Find where the given text appears and provide that cell's center as [X, Y] coordinate. 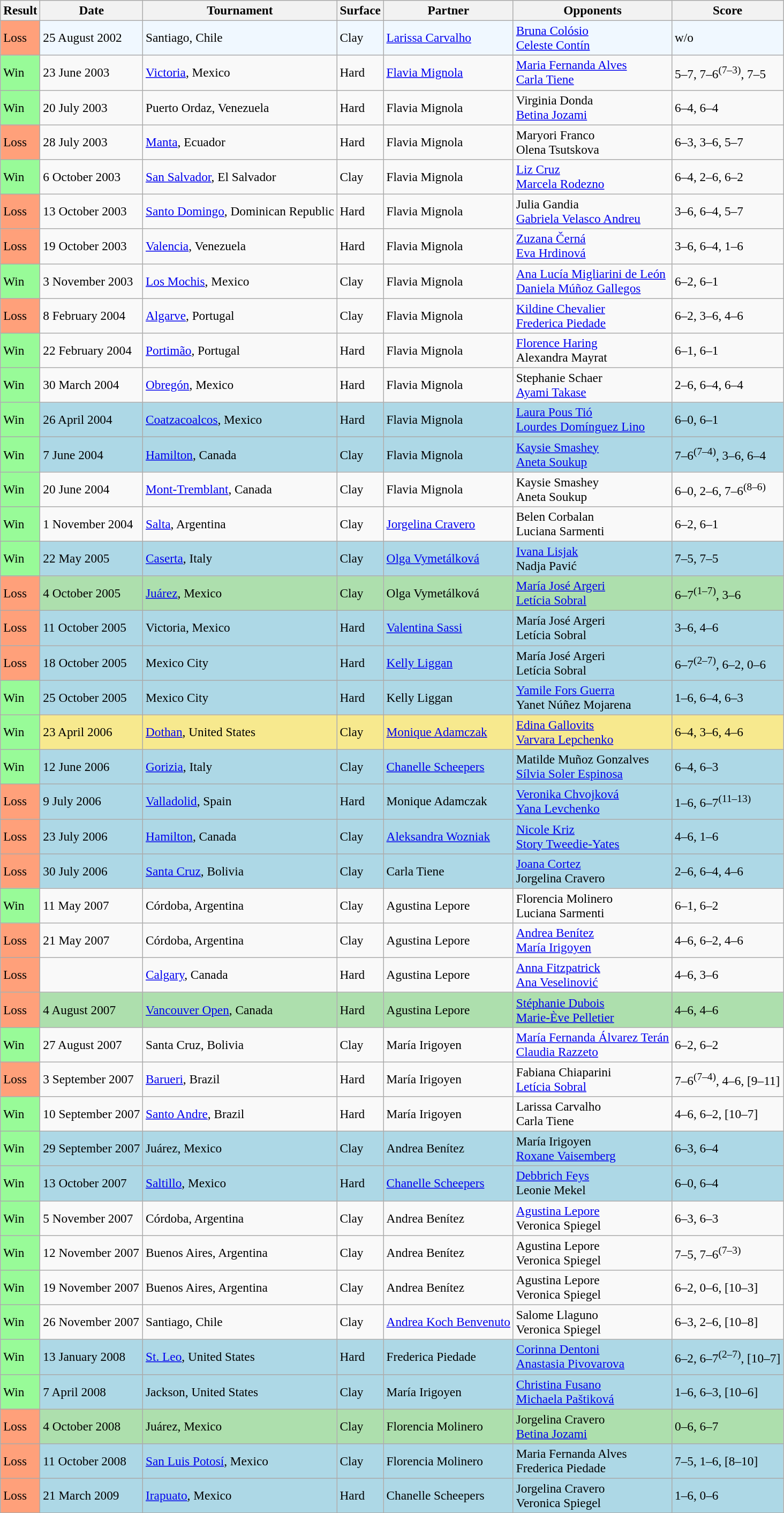
6–4, 6–4 [728, 107]
1–6, 6–3, [10–6] [728, 1392]
4–6, 4–6 [728, 1009]
12 June 2006 [92, 766]
Surface [360, 10]
25 August 2002 [92, 38]
13 January 2008 [92, 1357]
20 July 2003 [92, 107]
13 October 2003 [92, 211]
Opponents [592, 10]
Larissa Carvalho Carla Tiene [592, 1113]
San Luis Potosí, Mexico [240, 1460]
3 September 2007 [92, 1079]
23 July 2006 [92, 836]
Carla Tiene [448, 871]
6–4, 3–6, 4–6 [728, 732]
Vancouver Open, Canada [240, 1009]
6–3, 2–6, [10–8] [728, 1322]
Los Mochis, Mexico [240, 281]
Jorgelina Cravero [448, 524]
Bruna Colósio Celeste Contín [592, 38]
Valentina Sassi [448, 628]
Aleksandra Wozniak [448, 836]
6–1, 6–2 [728, 905]
4–6, 1–6 [728, 836]
Obregón, Mexico [240, 385]
20 June 2004 [92, 489]
Larissa Carvalho [448, 38]
5 November 2007 [92, 1218]
25 October 2005 [92, 698]
Maria Fernanda Alves Carla Tiene [592, 73]
13 October 2007 [92, 1183]
Coatzacoalcos, Mexico [240, 420]
Julia Gandia Gabriela Velasco Andreu [592, 211]
Manta, Ecuador [240, 141]
Algarve, Portugal [240, 315]
Score [728, 10]
9 July 2006 [92, 802]
Date [92, 10]
Santo Andre, Brazil [240, 1113]
Irapuato, Mexico [240, 1496]
7–6(7–4), 3–6, 6–4 [728, 454]
Joana Cortez Jorgelina Cravero [592, 871]
Santo Domingo, Dominican Republic [240, 211]
6–4, 2–6, 6–2 [728, 177]
Barueri, Brazil [240, 1079]
6–3, 3–6, 5–7 [728, 141]
Caserta, Italy [240, 558]
Saltillo, Mexico [240, 1183]
Jackson, United States [240, 1392]
Edina Gallovits Varvara Lepchenko [592, 732]
Stéphanie Dubois Marie-Ève Pelletier [592, 1009]
6–4, 6–3 [728, 766]
Portimão, Portugal [240, 350]
Zuzana Černá Eva Hrdinová [592, 246]
Laura Pous Tió Lourdes Domínguez Lino [592, 420]
Yamile Fors Guerra Yanet Núñez Mojarena [592, 698]
Matilde Muñoz Gonzalves Sílvia Soler Espinosa [592, 766]
Maria Fernanda Alves Frederica Piedade [592, 1460]
Belen Corbalan Luciana Sarmenti [592, 524]
4 August 2007 [92, 1009]
St. Leo, United States [240, 1357]
7–5, 7–6(7–3) [728, 1253]
6–0, 2–6, 7–6(8–6) [728, 489]
Fabiana Chiaparini Letícia Sobral [592, 1079]
26 November 2007 [92, 1322]
Calgary, Canada [240, 975]
Frederica Piedade [448, 1357]
Partner [448, 10]
26 April 2004 [92, 420]
4 October 2005 [92, 594]
7–5, 7–5 [728, 558]
Andrea Koch Benvenuto [448, 1322]
Stephanie Schaer Ayami Takase [592, 385]
Salome Llaguno Veronica Spiegel [592, 1322]
3–6, 6–4, 5–7 [728, 211]
Puerto Ordaz, Venezuela [240, 107]
10 September 2007 [92, 1113]
2–6, 6–4, 6–4 [728, 385]
23 June 2003 [92, 73]
María Fernanda Álvarez Terán Claudia Razzeto [592, 1045]
21 March 2009 [92, 1496]
Result [20, 10]
Florencia Molinero Luciana Sarmenti [592, 905]
2–6, 6–4, 4–6 [728, 871]
Jorgelina Cravero Veronica Spiegel [592, 1496]
Liz Cruz Marcela Rodezno [592, 177]
6–7(2–7), 6–2, 0–6 [728, 662]
Christina Fusano Michaela Paštiková [592, 1392]
22 February 2004 [92, 350]
Andrea Benítez María Irigoyen [592, 940]
Gorizia, Italy [240, 766]
7 June 2004 [92, 454]
12 November 2007 [92, 1253]
11 May 2007 [92, 905]
18 October 2005 [92, 662]
Ana Lucía Migliarini de León Daniela Múñoz Gallegos [592, 281]
6–0, 6–1 [728, 420]
23 April 2006 [92, 732]
4 October 2008 [92, 1426]
1–6, 6–4, 6–3 [728, 698]
4–6, 3–6 [728, 975]
Virginia Donda Betina Jozami [592, 107]
San Salvador, El Salvador [240, 177]
6 October 2003 [92, 177]
21 May 2007 [92, 940]
7 April 2008 [92, 1392]
Salta, Argentina [240, 524]
1 November 2004 [92, 524]
6–3, 6–3 [728, 1218]
1–6, 6–7(11–13) [728, 802]
8 February 2004 [92, 315]
3–6, 6–4, 1–6 [728, 246]
6–1, 6–1 [728, 350]
Veronika Chvojková Yana Levchenko [592, 802]
6–2, 6–2 [728, 1045]
Tournament [240, 10]
3–6, 4–6 [728, 628]
Valladolid, Spain [240, 802]
Dothan, United States [240, 732]
María Irigoyen Roxane Vaisemberg [592, 1149]
Anna Fitzpatrick Ana Veselinović [592, 975]
22 May 2005 [92, 558]
1–6, 0–6 [728, 1496]
Nicole Kriz Story Tweedie-Yates [592, 836]
Corinna Dentoni Anastasia Pivovarova [592, 1357]
29 September 2007 [92, 1149]
30 March 2004 [92, 385]
11 October 2005 [92, 628]
Debbrich Feys Leonie Mekel [592, 1183]
Maryori Franco Olena Tsutskova [592, 141]
28 July 2003 [92, 141]
5–7, 7–6(7–3), 7–5 [728, 73]
Ivana Lisjak Nadja Pavić [592, 558]
6–2, 0–6, [10–3] [728, 1287]
27 August 2007 [92, 1045]
Kildine Chevalier Frederica Piedade [592, 315]
6–7(1–7), 3–6 [728, 594]
6–2, 3–6, 4–6 [728, 315]
19 November 2007 [92, 1287]
Valencia, Venezuela [240, 246]
6–0, 6–4 [728, 1183]
w/o [728, 38]
6–2, 6–7(2–7), [10–7] [728, 1357]
30 July 2006 [92, 871]
0–6, 6–7 [728, 1426]
7–5, 1–6, [8–10] [728, 1460]
Jorgelina Cravero Betina Jozami [592, 1426]
3 November 2003 [92, 281]
4–6, 6–2, [10–7] [728, 1113]
19 October 2003 [92, 246]
Florence Haring Alexandra Mayrat [592, 350]
Mont-Tremblant, Canada [240, 489]
4–6, 6–2, 4–6 [728, 940]
11 October 2008 [92, 1460]
6–3, 6–4 [728, 1149]
7–6(7–4), 4–6, [9–11] [728, 1079]
